Locate the cell with the specified text and output its [x, y] center coordinate. 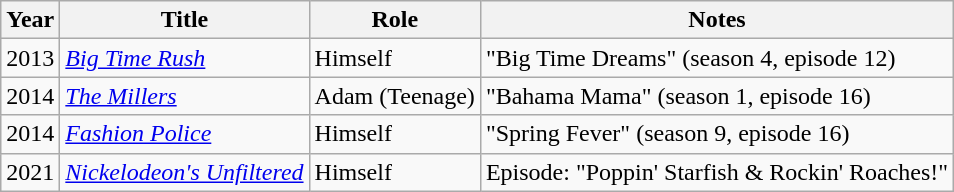
The Millers [184, 96]
Adam (Teenage) [394, 96]
"Big Time Dreams" (season 4, episode 12) [716, 58]
2021 [30, 172]
Nickelodeon's Unfiltered [184, 172]
Year [30, 20]
"Spring Fever" (season 9, episode 16) [716, 134]
Title [184, 20]
Notes [716, 20]
Role [394, 20]
Episode: "Poppin' Starfish & Rockin' Roaches!" [716, 172]
Fashion Police [184, 134]
"Bahama Mama" (season 1, episode 16) [716, 96]
2013 [30, 58]
Big Time Rush [184, 58]
